Extract the [X, Y] coordinate from the center of the cell holding the provided text.  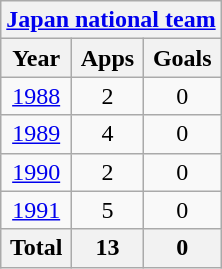
1988 [36, 96]
Total [36, 248]
5 [108, 210]
1990 [36, 172]
Year [36, 58]
4 [108, 134]
Goals [182, 58]
1991 [36, 210]
Japan national team [111, 20]
1989 [36, 134]
Apps [108, 58]
13 [108, 248]
